From the cell containing the given text, extract its center point as (X, Y) coordinate. 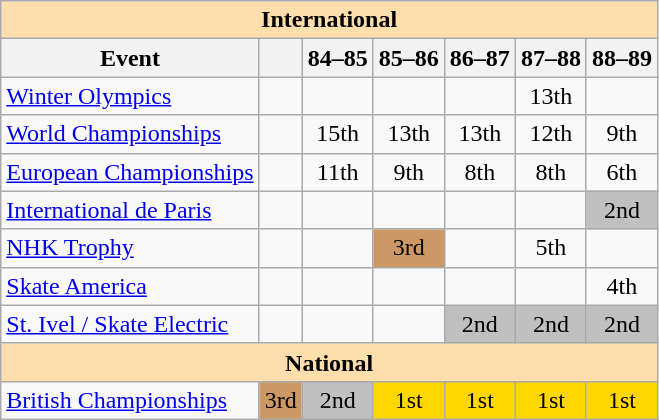
National (330, 362)
12th (550, 134)
88–89 (622, 58)
World Championships (130, 134)
International de Paris (130, 210)
4th (622, 286)
European Championships (130, 172)
85–86 (408, 58)
11th (338, 172)
Skate America (130, 286)
International (330, 20)
6th (622, 172)
84–85 (338, 58)
British Championships (130, 400)
5th (550, 248)
Event (130, 58)
86–87 (480, 58)
87–88 (550, 58)
NHK Trophy (130, 248)
Winter Olympics (130, 96)
15th (338, 134)
St. Ivel / Skate Electric (130, 324)
